Locate the cell with the specified text and output its [X, Y] center coordinate. 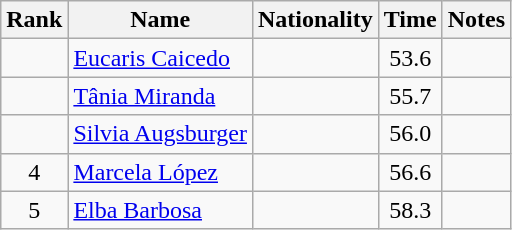
Marcela López [160, 172]
Eucaris Caicedo [160, 58]
Tânia Miranda [160, 96]
Name [160, 20]
53.6 [410, 58]
5 [34, 210]
4 [34, 172]
Time [410, 20]
Silvia Augsburger [160, 134]
56.0 [410, 134]
55.7 [410, 96]
56.6 [410, 172]
Elba Barbosa [160, 210]
Nationality [315, 20]
Rank [34, 20]
Notes [476, 20]
58.3 [410, 210]
